Determine the (X, Y) coordinate at the center of the cell enclosing the given text.  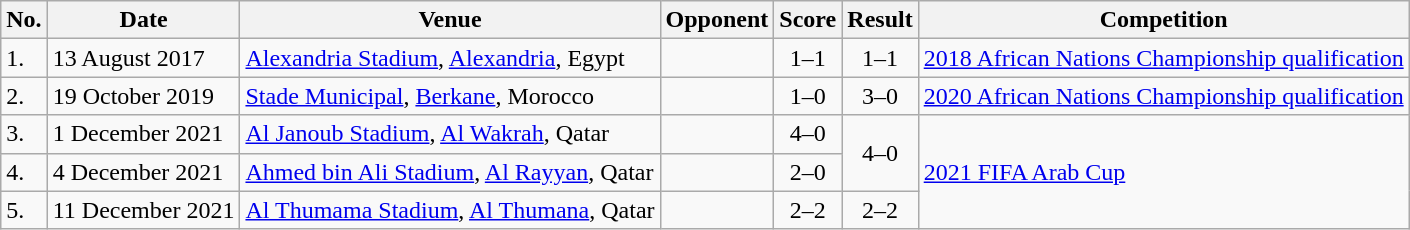
1. (24, 58)
4 December 2021 (144, 172)
2. (24, 96)
4. (24, 172)
11 December 2021 (144, 210)
Opponent (717, 20)
Alexandria Stadium, Alexandria, Egypt (450, 58)
2021 FIFA Arab Cup (1164, 172)
No. (24, 20)
3. (24, 134)
Stade Municipal, Berkane, Morocco (450, 96)
Al Thumama Stadium, Al Thumana, Qatar (450, 210)
Date (144, 20)
2–0 (808, 172)
Venue (450, 20)
5. (24, 210)
2018 African Nations Championship qualification (1164, 58)
1 December 2021 (144, 134)
Result (880, 20)
1–0 (808, 96)
13 August 2017 (144, 58)
Competition (1164, 20)
3–0 (880, 96)
2020 African Nations Championship qualification (1164, 96)
Al Janoub Stadium, Al Wakrah, Qatar (450, 134)
Ahmed bin Ali Stadium, Al Rayyan, Qatar (450, 172)
Score (808, 20)
19 October 2019 (144, 96)
